Detect which cell encompasses the target text, then output its (x, y) center coordinate. 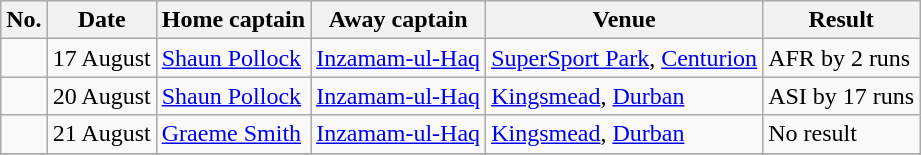
No. (24, 20)
Venue (624, 20)
ASI by 17 runs (842, 96)
20 August (102, 96)
17 August (102, 58)
Home captain (233, 20)
Graeme Smith (233, 134)
21 August (102, 134)
Away captain (398, 20)
Result (842, 20)
SuperSport Park, Centurion (624, 58)
AFR by 2 runs (842, 58)
Date (102, 20)
No result (842, 134)
